From the cell containing the given text, extract its center point as [x, y] coordinate. 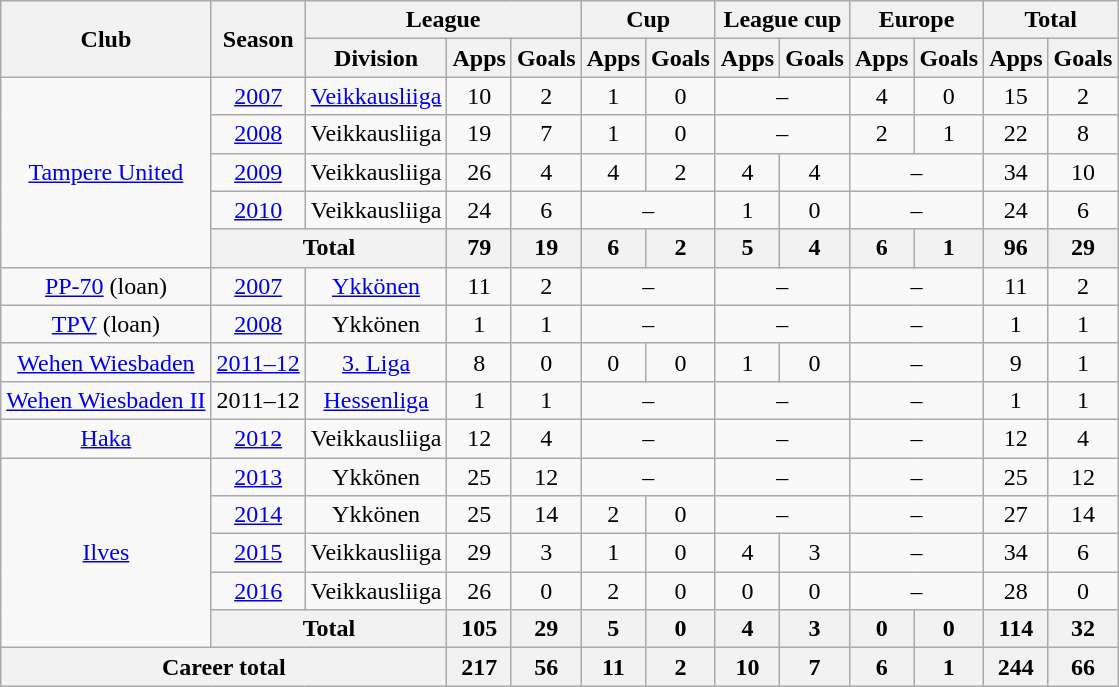
TPV (loan) [106, 324]
2010 [258, 210]
9 [1016, 362]
Club [106, 39]
Tampere United [106, 172]
Season [258, 39]
League [443, 20]
PP-70 (loan) [106, 286]
217 [479, 667]
2012 [258, 438]
Europe [916, 20]
15 [1016, 96]
Wehen Wiesbaden II [106, 400]
32 [1083, 629]
22 [1016, 134]
Haka [106, 438]
2013 [258, 477]
79 [479, 248]
96 [1016, 248]
244 [1016, 667]
105 [479, 629]
Division [376, 58]
2015 [258, 553]
2016 [258, 591]
Career total [224, 667]
27 [1016, 515]
Wehen Wiesbaden [106, 362]
66 [1083, 667]
Hessenliga [376, 400]
3. Liga [376, 362]
56 [546, 667]
Ilves [106, 553]
2009 [258, 172]
Cup [648, 20]
2014 [258, 515]
114 [1016, 629]
28 [1016, 591]
League cup [782, 20]
